Scan for the cell matching the given text and deliver its [X, Y] coordinate at center. 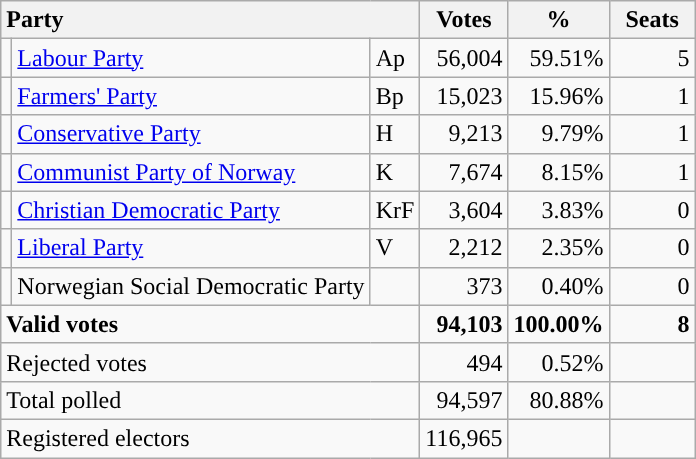
100.00% [558, 324]
Norwegian Social Democratic Party [191, 286]
9.79% [558, 134]
5 [652, 58]
2,212 [464, 248]
0.40% [558, 286]
94,103 [464, 324]
3,604 [464, 210]
Total polled [210, 400]
Liberal Party [191, 248]
Seats [652, 20]
9,213 [464, 134]
Conservative Party [191, 134]
V [395, 248]
80.88% [558, 400]
H [395, 134]
% [558, 20]
Rejected votes [210, 362]
Votes [464, 20]
2.35% [558, 248]
3.83% [558, 210]
494 [464, 362]
Bp [395, 96]
Communist Party of Norway [191, 172]
Labour Party [191, 58]
8 [652, 324]
K [395, 172]
94,597 [464, 400]
Valid votes [210, 324]
15,023 [464, 96]
15.96% [558, 96]
59.51% [558, 58]
Christian Democratic Party [191, 210]
8.15% [558, 172]
373 [464, 286]
KrF [395, 210]
0.52% [558, 362]
Party [210, 20]
116,965 [464, 438]
Ap [395, 58]
56,004 [464, 58]
Farmers' Party [191, 96]
Registered electors [210, 438]
7,674 [464, 172]
